Capture the cell that displays the provided text and extract its [X, Y] central coordinate. 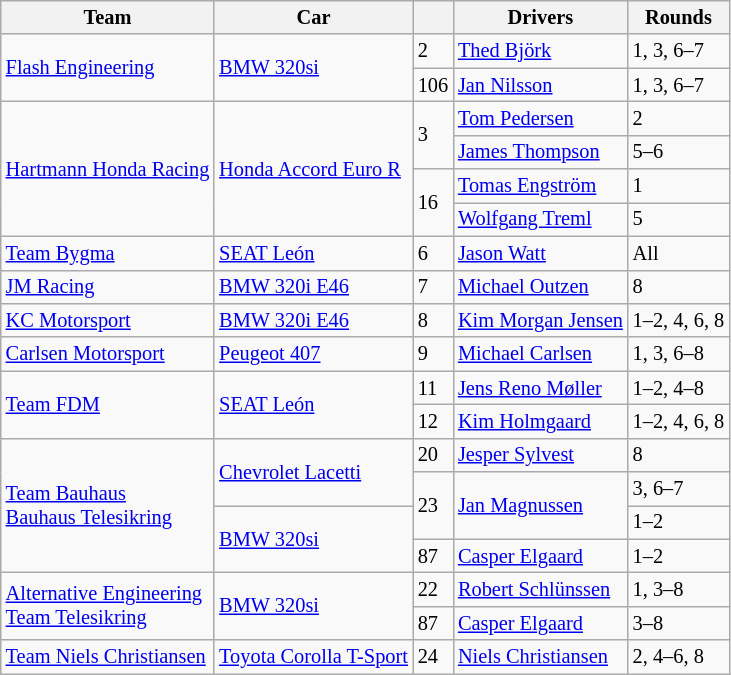
3 [433, 134]
Car [314, 17]
16 [433, 202]
Kim Morgan Jensen [540, 320]
24 [433, 657]
Drivers [540, 17]
3, 6–7 [678, 489]
Rounds [678, 17]
6 [433, 253]
Wolfgang Treml [540, 219]
Team Bygma [108, 253]
5 [678, 219]
Team FDM [108, 404]
5–6 [678, 152]
22 [433, 589]
JM Racing [108, 287]
Chevrolet Lacetti [314, 472]
Thed Björk [540, 51]
KC Motorsport [108, 320]
Team [108, 17]
2, 4–6, 8 [678, 657]
Toyota Corolla T-Sport [314, 657]
Niels Christiansen [540, 657]
106 [433, 85]
1, 3, 6–8 [678, 354]
11 [433, 388]
Team Bauhaus Bauhaus Telesikring [108, 506]
James Thompson [540, 152]
Jesper Sylvest [540, 455]
Robert Schlünssen [540, 589]
Honda Accord Euro R [314, 168]
1–2, 4–8 [678, 388]
Kim Holmgaard [540, 421]
1, 3–8 [678, 589]
All [678, 253]
Jan Nilsson [540, 85]
Tomas Engström [540, 186]
23 [433, 506]
Alternative Engineering Team Telesikring [108, 606]
9 [433, 354]
Jason Watt [540, 253]
3–8 [678, 623]
Team Niels Christiansen [108, 657]
Jens Reno Møller [540, 388]
Peugeot 407 [314, 354]
Jan Magnussen [540, 506]
1 [678, 186]
Carlsen Motorsport [108, 354]
Michael Outzen [540, 287]
Hartmann Honda Racing [108, 168]
20 [433, 455]
Flash Engineering [108, 68]
Michael Carlsen [540, 354]
7 [433, 287]
12 [433, 421]
Tom Pedersen [540, 118]
